Determine the [X, Y] coordinate at the center of the cell enclosing the given text.  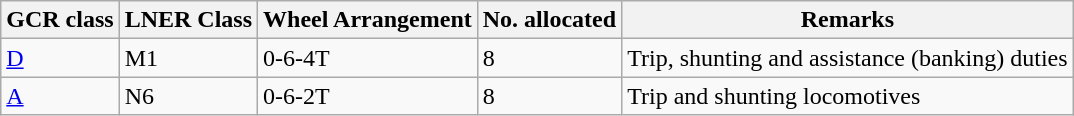
D [60, 58]
M1 [188, 58]
A [60, 96]
N6 [188, 96]
LNER Class [188, 20]
GCR class [60, 20]
0-6-4T [368, 58]
Trip and shunting locomotives [848, 96]
No. allocated [549, 20]
Remarks [848, 20]
Wheel Arrangement [368, 20]
0-6-2T [368, 96]
Trip, shunting and assistance (banking) duties [848, 58]
